Capture the cell that displays the provided text and extract its (x, y) central coordinate. 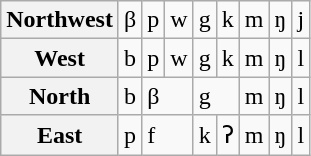
j (301, 20)
Northwest (60, 20)
North (60, 96)
ʔ (228, 135)
f (168, 135)
East (60, 135)
West (60, 58)
